Determine the (x, y) coordinate at the center of the cell enclosing the given text.  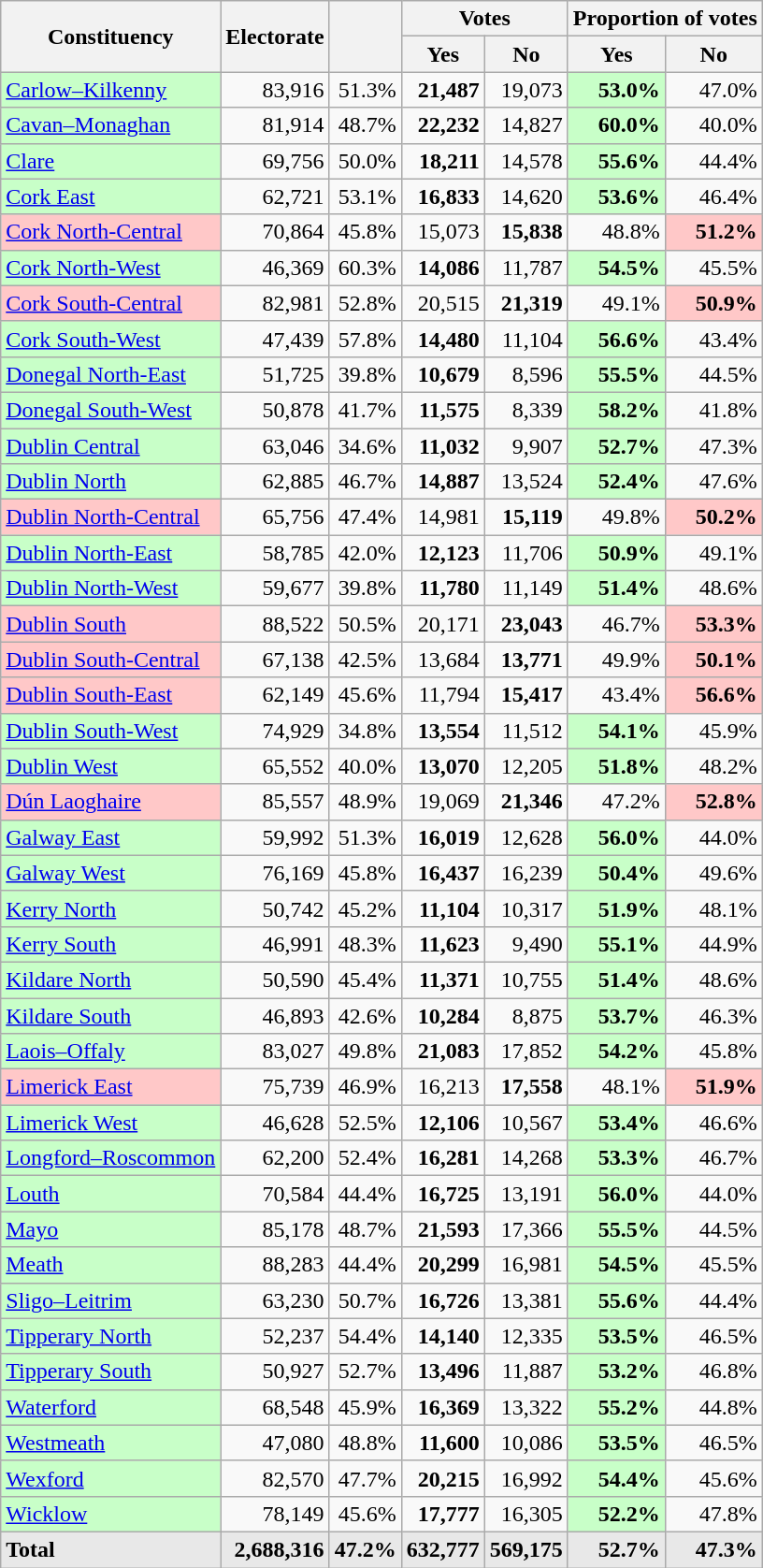
16,213 (443, 1087)
Donegal South-West (110, 410)
49.6% (713, 873)
52.2% (616, 1514)
15,073 (443, 232)
13,381 (525, 1300)
16,239 (525, 873)
8,596 (525, 374)
14,140 (443, 1336)
Sligo–Leitrim (110, 1300)
74,929 (275, 731)
83,916 (275, 90)
11,887 (525, 1372)
Dublin South-Central (110, 660)
Dublin West (110, 766)
12,335 (525, 1336)
Constituency (110, 36)
47.0% (713, 90)
19,073 (525, 90)
51,725 (275, 374)
10,567 (525, 1123)
17,777 (443, 1514)
Dublin Central (110, 446)
8,875 (525, 1015)
16,281 (443, 1158)
13,554 (443, 731)
60.0% (616, 125)
14,268 (525, 1158)
21,083 (443, 1052)
50.1% (713, 660)
58,785 (275, 553)
88,522 (275, 624)
60.3% (365, 268)
50,590 (275, 980)
Cork South-Central (110, 303)
Kerry North (110, 908)
17,366 (525, 1229)
59,992 (275, 837)
46,628 (275, 1123)
Longford–Roscommon (110, 1158)
48.3% (365, 944)
12,628 (525, 837)
23,043 (525, 624)
Cork East (110, 196)
Galway West (110, 873)
44.8% (713, 1407)
13,524 (525, 482)
Dublin North-West (110, 588)
68,548 (275, 1407)
50,927 (275, 1372)
46.4% (713, 196)
Louth (110, 1194)
58.2% (616, 410)
16,981 (525, 1265)
48.2% (713, 766)
Wicklow (110, 1514)
67,138 (275, 660)
41.7% (365, 410)
14,480 (443, 339)
47.7% (365, 1478)
Clare (110, 161)
47.4% (365, 517)
50.0% (365, 161)
Kildare North (110, 980)
15,417 (525, 695)
50.2% (713, 517)
45.4% (365, 980)
632,777 (443, 1549)
14,578 (525, 161)
50.4% (616, 873)
Electorate (275, 36)
13,684 (443, 660)
46.6% (713, 1123)
11,623 (443, 944)
11,149 (525, 588)
53.6% (616, 196)
Donegal North-East (110, 374)
Kerry South (110, 944)
46.9% (365, 1087)
20,299 (443, 1265)
Dublin South (110, 624)
16,437 (443, 873)
Tipperary South (110, 1372)
15,119 (525, 517)
18,211 (443, 161)
11,512 (525, 731)
16,369 (443, 1407)
19,069 (443, 802)
55.1% (616, 944)
14,887 (443, 482)
10,317 (525, 908)
11,706 (525, 553)
22,232 (443, 125)
11,794 (443, 695)
10,284 (443, 1015)
17,558 (525, 1087)
16,992 (525, 1478)
54.2% (616, 1052)
Cork North-West (110, 268)
82,570 (275, 1478)
53.7% (616, 1015)
12,205 (525, 766)
63,230 (275, 1300)
63,046 (275, 446)
46,369 (275, 268)
70,584 (275, 1194)
14,827 (525, 125)
16,726 (443, 1300)
Dublin North-East (110, 553)
50,742 (275, 908)
20,171 (443, 624)
88,283 (275, 1265)
Cork North-Central (110, 232)
17,852 (525, 1052)
Tipperary North (110, 1336)
10,086 (525, 1443)
34.8% (365, 731)
52,237 (275, 1336)
Dublin North (110, 482)
65,552 (275, 766)
70,864 (275, 232)
85,178 (275, 1229)
13,322 (525, 1407)
Dublin North-Central (110, 517)
14,981 (443, 517)
50.7% (365, 1300)
47.6% (713, 482)
75,739 (275, 1087)
Kildare South (110, 1015)
69,756 (275, 161)
13,496 (443, 1372)
54.1% (616, 731)
48.9% (365, 802)
46,893 (275, 1015)
16,833 (443, 196)
Mayo (110, 1229)
Total (110, 1549)
11,780 (443, 588)
42.0% (365, 553)
62,721 (275, 196)
53.4% (616, 1123)
11,575 (443, 410)
76,169 (275, 873)
Limerick East (110, 1087)
14,620 (525, 196)
81,914 (275, 125)
16,305 (525, 1514)
10,755 (525, 980)
9,490 (525, 944)
21,346 (525, 802)
21,319 (525, 303)
16,019 (443, 837)
Cork South-West (110, 339)
Laois–Offaly (110, 1052)
13,070 (443, 766)
11,600 (443, 1443)
569,175 (525, 1549)
9,907 (525, 446)
20,215 (443, 1478)
34.6% (365, 446)
11,371 (443, 980)
20,515 (443, 303)
10,679 (443, 374)
Westmeath (110, 1443)
Wexford (110, 1478)
42.6% (365, 1015)
11,032 (443, 446)
13,771 (525, 660)
85,557 (275, 802)
Meath (110, 1265)
12,123 (443, 553)
82,981 (275, 303)
14,086 (443, 268)
16,725 (443, 1194)
59,677 (275, 588)
21,487 (443, 90)
11,787 (525, 268)
50.5% (365, 624)
12,106 (443, 1123)
50,878 (275, 410)
Dublin South-West (110, 731)
13,191 (525, 1194)
51.2% (713, 232)
Dublin South-East (110, 695)
41.8% (713, 410)
15,838 (525, 232)
52.5% (365, 1123)
51.8% (616, 766)
21,593 (443, 1229)
46.3% (713, 1015)
49.9% (616, 660)
62,149 (275, 695)
46,991 (275, 944)
53.0% (616, 90)
47,080 (275, 1443)
Votes (484, 19)
Cavan–Monaghan (110, 125)
62,885 (275, 482)
Dún Laoghaire (110, 802)
55.2% (616, 1407)
45.2% (365, 908)
Galway East (110, 837)
65,756 (275, 517)
Waterford (110, 1407)
8,339 (525, 410)
57.8% (365, 339)
53.1% (365, 196)
Carlow–Kilkenny (110, 90)
42.5% (365, 660)
Limerick West (110, 1123)
2,688,316 (275, 1549)
78,149 (275, 1514)
47,439 (275, 339)
53.2% (616, 1372)
83,027 (275, 1052)
46.8% (713, 1372)
44.9% (713, 944)
47.8% (713, 1514)
Proportion of votes (665, 19)
62,200 (275, 1158)
